Return the (X, Y) coordinate for the center point of the cell that contains the specified text.  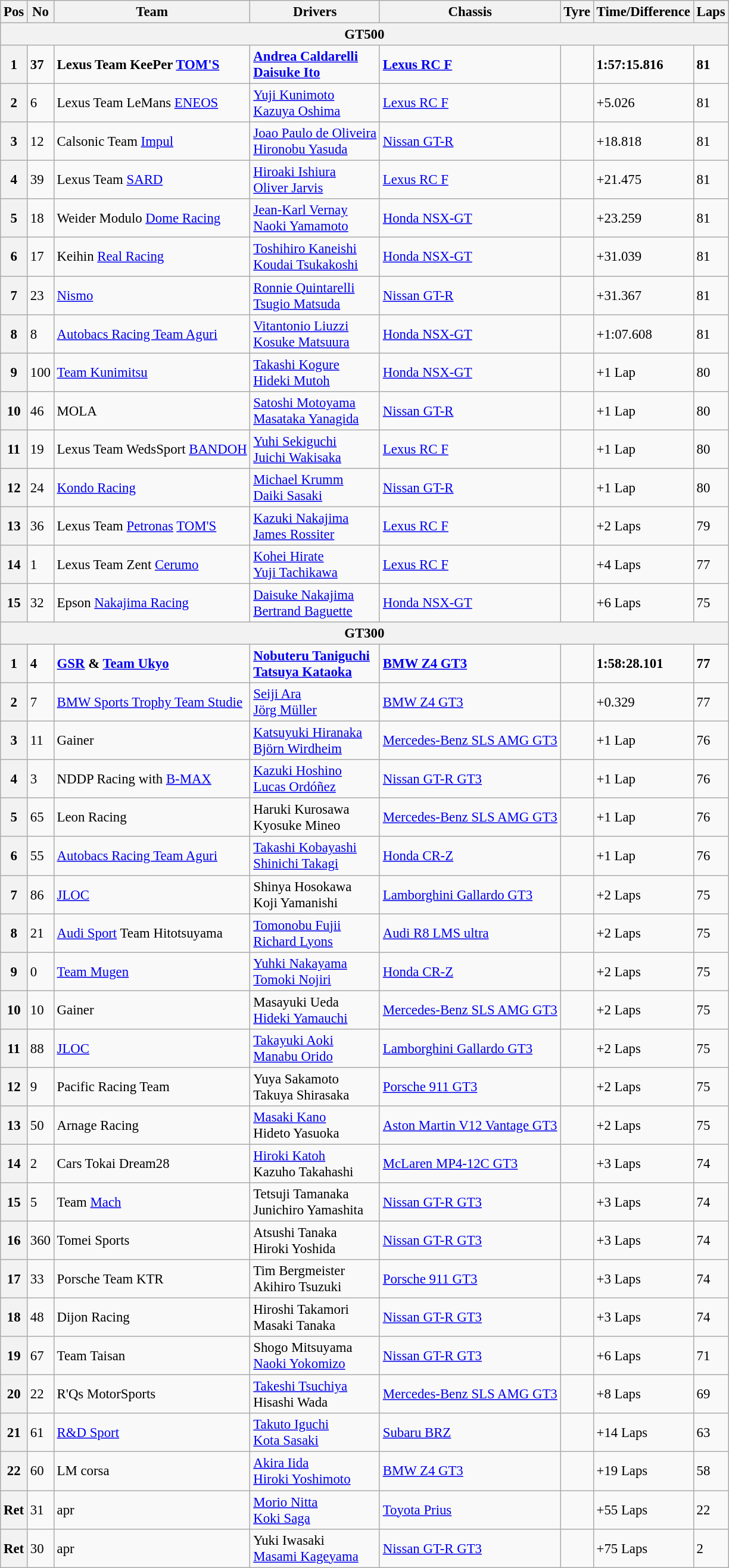
Hiroaki Ishiura Oliver Jarvis (314, 180)
Joao Paulo de Oliveira Hironobu Yasuda (314, 142)
1:57:15.816 (643, 64)
GT500 (364, 35)
55 (40, 856)
Haruki Kurosawa Kyosuke Mineo (314, 818)
46 (40, 411)
Yuki Iwasaki Masami Kageyama (314, 1548)
R&D Sport (152, 1432)
Kazuki Hoshino Lucas Ordóñez (314, 779)
Tyre (577, 12)
Ronnie Quintarelli Tsugio Matsuda (314, 295)
37 (40, 64)
Dijon Racing (152, 1318)
+1:07.608 (643, 333)
20 (14, 1394)
Shogo Mitsuyama Naoki Yokomizo (314, 1356)
Cars Tokai Dream28 (152, 1163)
Epson Nakajima Racing (152, 602)
Team Kunimitsu (152, 373)
Yuhki Nakayama Tomoki Nojiri (314, 972)
Nobuteru Taniguchi Tatsuya Kataoka (314, 664)
Takashi Kobayashi Shinichi Takagi (314, 856)
Keihin Real Racing (152, 257)
Masayuki Ueda Hideki Yamauchi (314, 1010)
LM corsa (152, 1472)
Lexus Team SARD (152, 180)
Tetsuji Tamanaka Junichiro Yamashita (314, 1202)
Kohei Hirate Yuji Tachikawa (314, 564)
+75 Laps (643, 1548)
Weider Modulo Dome Racing (152, 218)
+23.259 (643, 218)
Subaru BRZ (470, 1432)
+31.039 (643, 257)
Michael Krumm Daiki Sasaki (314, 488)
Lexus Team KeePer TOM'S (152, 64)
Akira Iida Hiroki Yoshimoto (314, 1472)
63 (711, 1432)
+8 Laps (643, 1394)
Pos (14, 12)
Tim Bergmeister Akihiro Tsuzuki (314, 1279)
Satoshi Motoyama Masataka Yanagida (314, 411)
31 (40, 1510)
Toyota Prius (470, 1510)
Laps (711, 12)
Aston Martin V12 Vantage GT3 (470, 1125)
+4 Laps (643, 564)
60 (40, 1472)
R'Qs MotorSports (152, 1394)
+18.818 (643, 142)
Shinya Hosokawa Koji Yamanishi (314, 894)
Daisuke Nakajima Bertrand Baguette (314, 602)
Calsonic Team Impul (152, 142)
16 (14, 1241)
65 (40, 818)
McLaren MP4-12C GT3 (470, 1163)
1:58:28.101 (643, 664)
+21.475 (643, 180)
Tomonobu Fujii Richard Lyons (314, 933)
Lexus Team Petronas TOM'S (152, 526)
Audi R8 LMS ultra (470, 933)
30 (40, 1548)
+14 Laps (643, 1432)
GT300 (364, 633)
Vitantonio Liuzzi Kosuke Matsuura (314, 333)
Katsuyuki Hiranaka Björn Wirdheim (314, 741)
Andrea Caldarelli Daisuke Ito (314, 64)
Morio Nitta Koki Saga (314, 1510)
Seiji Ara Jörg Müller (314, 702)
Time/Difference (643, 12)
Lexus Team LeMans ENEOS (152, 104)
24 (40, 488)
23 (40, 295)
Atsushi Tanaka Hiroki Yoshida (314, 1241)
100 (40, 373)
Porsche Team KTR (152, 1279)
Takeshi Tsuchiya Hisashi Wada (314, 1394)
Masaki Kano Hideto Yasuoka (314, 1125)
86 (40, 894)
Leon Racing (152, 818)
69 (711, 1394)
32 (40, 602)
BMW Sports Trophy Team Studie (152, 702)
50 (40, 1125)
GSR & Team Ukyo (152, 664)
NDDP Racing with B-MAX (152, 779)
+19 Laps (643, 1472)
79 (711, 526)
Team Taisan (152, 1356)
Takuto Iguchi Kota Sasaki (314, 1432)
Nismo (152, 295)
Yuya Sakamoto Takuya Shirasaka (314, 1087)
Team Mach (152, 1202)
No (40, 12)
Audi Sport Team Hitotsuyama (152, 933)
Pacific Racing Team (152, 1087)
61 (40, 1432)
+0.329 (643, 702)
Lexus Team WedsSport BANDOH (152, 449)
Hiroki Katoh Kazuho Takahashi (314, 1163)
MOLA (152, 411)
Lexus Team Zent Cerumo (152, 564)
Takayuki Aoki Manabu Orido (314, 1049)
39 (40, 180)
36 (40, 526)
58 (711, 1472)
48 (40, 1318)
Team Mugen (152, 972)
Kondo Racing (152, 488)
Tomei Sports (152, 1241)
+55 Laps (643, 1510)
Hiroshi Takamori Masaki Tanaka (314, 1318)
Takashi Kogure Hideki Mutoh (314, 373)
Toshihiro Kaneishi Koudai Tsukakoshi (314, 257)
Kazuki Nakajima James Rossiter (314, 526)
+5.026 (643, 104)
67 (40, 1356)
33 (40, 1279)
88 (40, 1049)
Jean-Karl Vernay Naoki Yamamoto (314, 218)
360 (40, 1241)
Drivers (314, 12)
0 (40, 972)
Yuji Kunimoto Kazuya Oshima (314, 104)
Chassis (470, 12)
+31.367 (643, 295)
Arnage Racing (152, 1125)
Yuhi Sekiguchi Juichi Wakisaka (314, 449)
71 (711, 1356)
Team (152, 12)
